For the text-containing cell, return its midpoint in [X, Y] coordinate format. 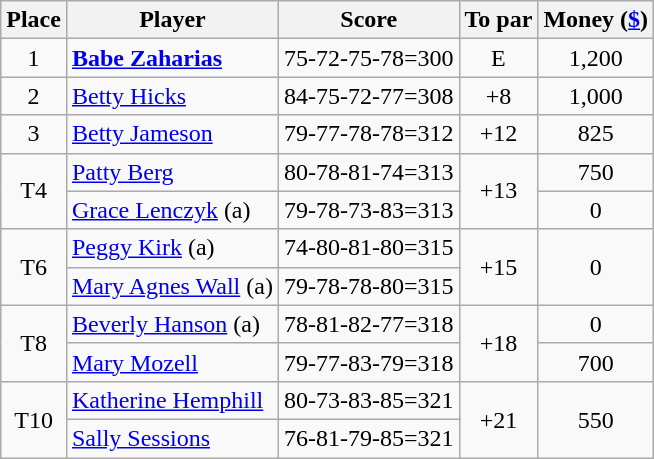
2 [34, 96]
Betty Hicks [172, 96]
550 [596, 419]
79-77-83-79=318 [368, 362]
+15 [498, 267]
Patty Berg [172, 172]
+8 [498, 96]
+13 [498, 191]
78-81-82-77=318 [368, 324]
1,200 [596, 58]
Money ($) [596, 20]
Mary Mozell [172, 362]
Mary Agnes Wall (a) [172, 286]
Grace Lenczyk (a) [172, 210]
Peggy Kirk (a) [172, 248]
75-72-75-78=300 [368, 58]
Katherine Hemphill [172, 400]
80-73-83-85=321 [368, 400]
+18 [498, 343]
+12 [498, 134]
Sally Sessions [172, 438]
Player [172, 20]
74-80-81-80=315 [368, 248]
79-77-78-78=312 [368, 134]
+21 [498, 419]
76-81-79-85=321 [368, 438]
825 [596, 134]
Beverly Hanson (a) [172, 324]
80-78-81-74=313 [368, 172]
1 [34, 58]
750 [596, 172]
E [498, 58]
3 [34, 134]
700 [596, 362]
84-75-72-77=308 [368, 96]
T8 [34, 343]
T6 [34, 267]
79-78-78-80=315 [368, 286]
To par [498, 20]
Score [368, 20]
79-78-73-83=313 [368, 210]
1,000 [596, 96]
Betty Jameson [172, 134]
T4 [34, 191]
Place [34, 20]
Babe Zaharias [172, 58]
T10 [34, 419]
